Search for the cell housing the specified text and yield its [X, Y] center coordinate. 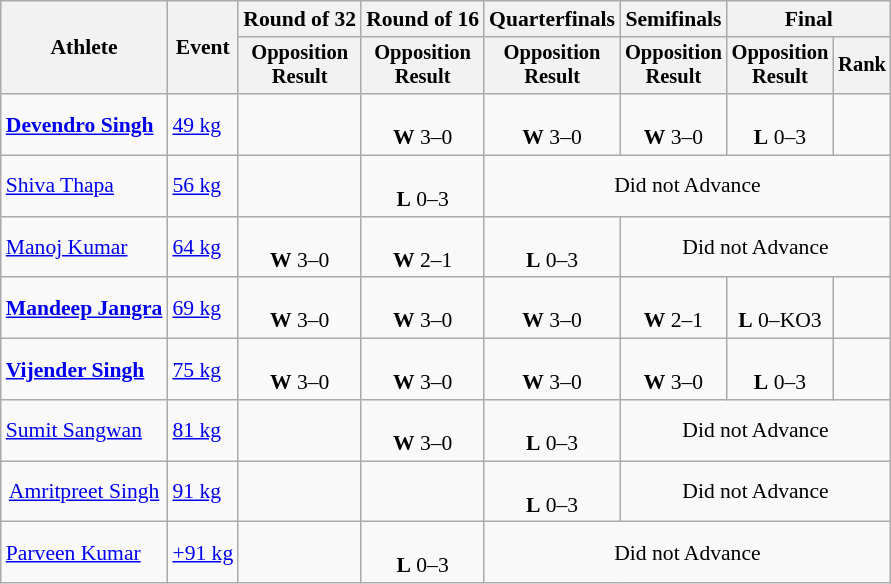
Parveen Kumar [84, 552]
69 kg [202, 308]
75 kg [202, 370]
Vijender Singh [84, 370]
Devendro Singh [84, 124]
Round of 16 [422, 19]
91 kg [202, 492]
81 kg [202, 430]
Round of 32 [300, 19]
L 0–KO3 [780, 308]
Amritpreet Singh [84, 492]
Manoj Kumar [84, 248]
Rank [862, 66]
Shiva Thapa [84, 186]
Event [202, 48]
64 kg [202, 248]
+91 kg [202, 552]
Quarterfinals [552, 19]
Mandeep Jangra [84, 308]
Semifinals [674, 19]
56 kg [202, 186]
Final [809, 19]
Athlete [84, 48]
Sumit Sangwan [84, 430]
49 kg [202, 124]
